Locate the cell with the specified text and output its [X, Y] center coordinate. 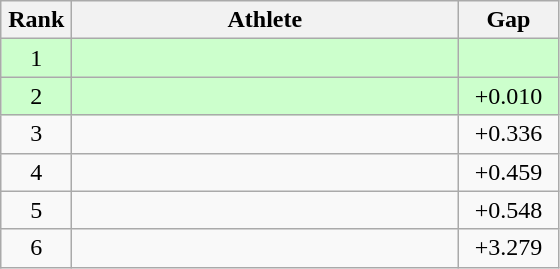
Athlete [265, 20]
+3.279 [508, 248]
Rank [36, 20]
+0.336 [508, 134]
Gap [508, 20]
+0.548 [508, 210]
2 [36, 96]
4 [36, 172]
+0.010 [508, 96]
5 [36, 210]
1 [36, 58]
6 [36, 248]
+0.459 [508, 172]
3 [36, 134]
